Return [x, y] of the center of cell containing provided text 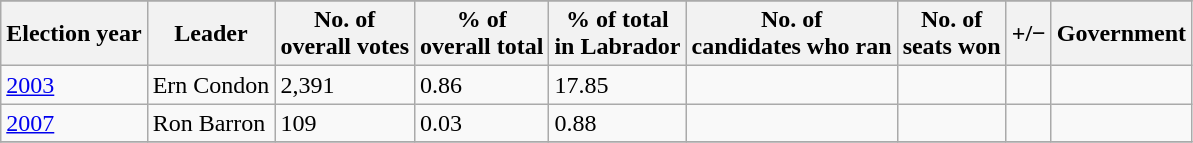
17.85 [618, 85]
Leader [211, 34]
109 [345, 123]
No. ofcandidates who ran [792, 34]
No. ofseats won [952, 34]
Election year [74, 34]
2007 [74, 123]
0.88 [618, 123]
+/− [1028, 34]
0.03 [482, 123]
Ern Condon [211, 85]
Government [1121, 34]
Ron Barron [211, 123]
2003 [74, 85]
% of totalin Labrador [618, 34]
% ofoverall total [482, 34]
0.86 [482, 85]
No. ofoverall votes [345, 34]
2,391 [345, 85]
